Identify which cell holds the provided text, then report its (X, Y) central coordinate. 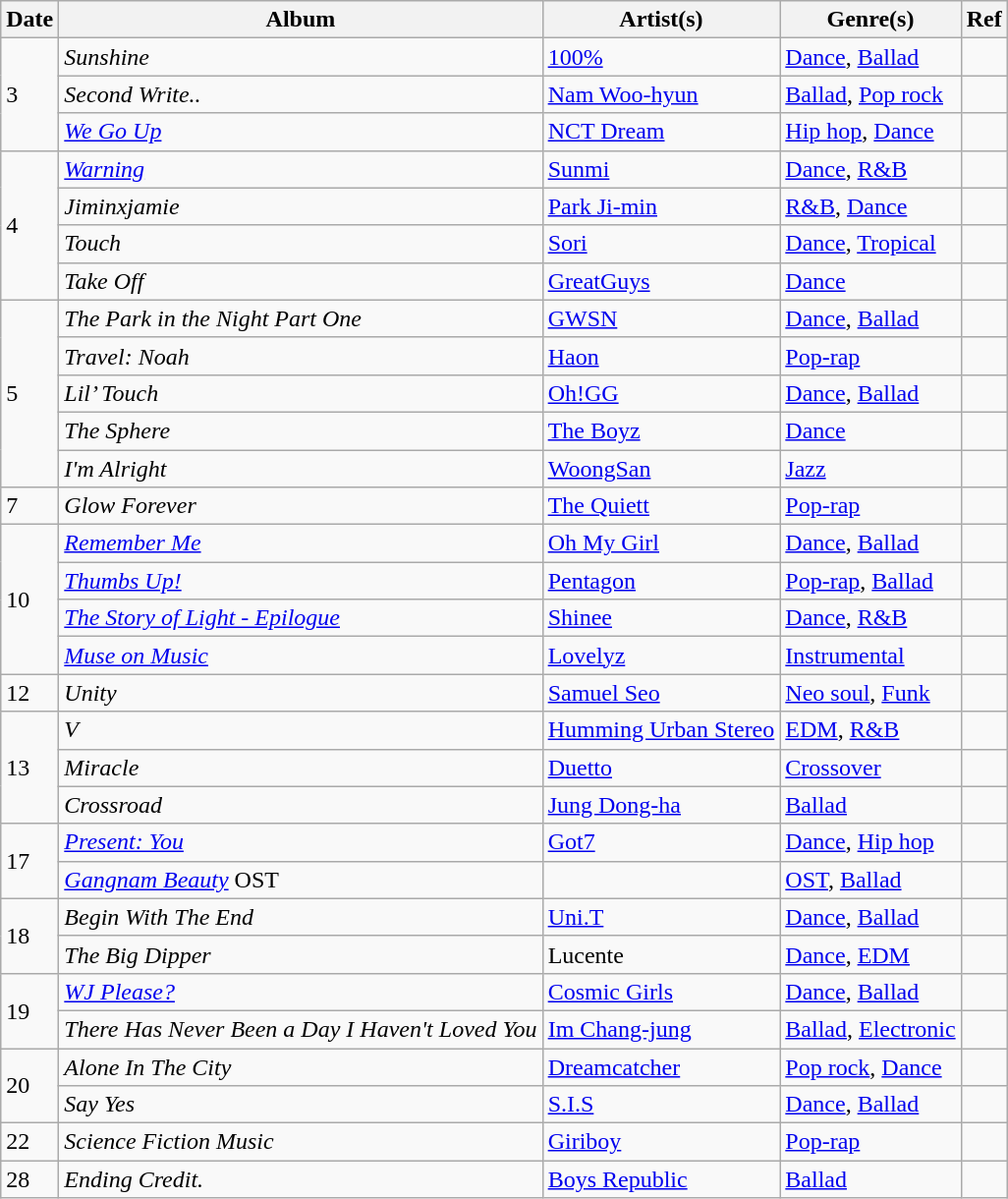
The Big Dipper (301, 954)
Nam Woo-hyun (661, 94)
Begin With The End (301, 917)
Ballad, Pop rock (870, 94)
Haon (661, 356)
Park Ji-min (661, 206)
Unity (301, 693)
The Park in the Night Part One (301, 318)
Miracle (301, 768)
Artist(s) (661, 20)
Genre(s) (870, 20)
Lucente (661, 954)
Jiminxjamie (301, 206)
The Sphere (301, 430)
GWSN (661, 318)
Lovelyz (661, 656)
Pentagon (661, 581)
20 (29, 1085)
WJ Please? (301, 992)
Present: You (301, 842)
13 (29, 768)
Jung Dong-ha (661, 805)
28 (29, 1179)
Sunmi (661, 169)
Thumbs Up! (301, 581)
NCT Dream (661, 132)
Touch (301, 244)
Gangnam Beauty OST (301, 880)
Duetto (661, 768)
Oh!GG (661, 393)
Crossover (870, 768)
Glow Forever (301, 506)
10 (29, 599)
5 (29, 393)
4 (29, 225)
WoongSan (661, 469)
Muse on Music (301, 656)
I'm Alright (301, 469)
The Boyz (661, 430)
OST, Ballad (870, 880)
Jazz (870, 469)
We Go Up (301, 132)
Shinee (661, 618)
Got7 (661, 842)
7 (29, 506)
Ref (984, 20)
Travel: Noah (301, 356)
Alone In The City (301, 1066)
Science Fiction Music (301, 1142)
The Quiett (661, 506)
Ending Credit. (301, 1179)
17 (29, 861)
18 (29, 936)
Ballad, Electronic (870, 1029)
Crossroad (301, 805)
Hip hop, Dance (870, 132)
Warning (301, 169)
Date (29, 20)
Im Chang-jung (661, 1029)
Sori (661, 244)
Dreamcatcher (661, 1066)
Take Off (301, 281)
Instrumental (870, 656)
100% (661, 57)
Uni.T (661, 917)
EDM, R&B (870, 730)
GreatGuys (661, 281)
Samuel Seo (661, 693)
Boys Republic (661, 1179)
Dance, Hip hop (870, 842)
3 (29, 94)
S.I.S (661, 1105)
22 (29, 1142)
Sunshine (301, 57)
Say Yes (301, 1105)
V (301, 730)
Dance, EDM (870, 954)
Cosmic Girls (661, 992)
19 (29, 1010)
The Story of Light - Epilogue (301, 618)
There Has Never Been a Day I Haven't Loved You (301, 1029)
Album (301, 20)
Dance, Tropical (870, 244)
Oh My Girl (661, 543)
R&B, Dance (870, 206)
Neo soul, Funk (870, 693)
12 (29, 693)
Pop-rap, Ballad (870, 581)
Lil’ Touch (301, 393)
Second Write.. (301, 94)
Pop rock, Dance (870, 1066)
Giriboy (661, 1142)
Remember Me (301, 543)
Humming Urban Stereo (661, 730)
